Locate the cell with the specified text and output its (x, y) center coordinate. 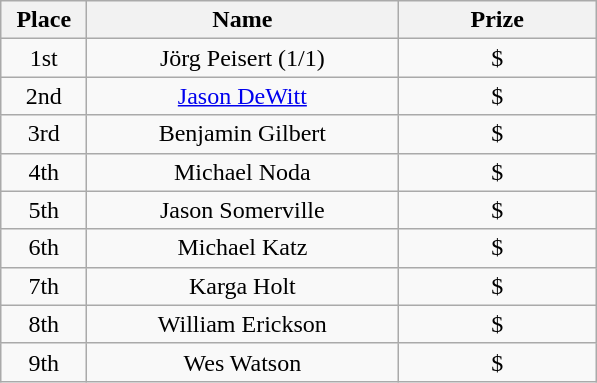
Jason Somerville (242, 210)
Place (44, 20)
8th (44, 324)
Prize (498, 20)
Benjamin Gilbert (242, 134)
6th (44, 248)
Name (242, 20)
Michael Katz (242, 248)
Karga Holt (242, 286)
William Erickson (242, 324)
Jörg Peisert (1/1) (242, 58)
Wes Watson (242, 362)
Jason DeWitt (242, 96)
1st (44, 58)
4th (44, 172)
9th (44, 362)
7th (44, 286)
Michael Noda (242, 172)
5th (44, 210)
2nd (44, 96)
3rd (44, 134)
